Capture the cell that displays the provided text and extract its [X, Y] central coordinate. 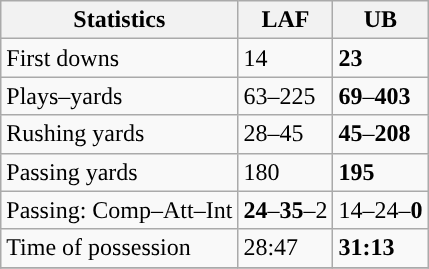
63–225 [286, 96]
Passing yards [120, 172]
45–208 [380, 134]
180 [286, 172]
14 [286, 58]
195 [380, 172]
14–24–0 [380, 210]
31:13 [380, 248]
Passing: Comp–Att–Int [120, 210]
24–35–2 [286, 210]
28–45 [286, 134]
LAF [286, 20]
UB [380, 20]
69–403 [380, 96]
23 [380, 58]
Plays–yards [120, 96]
28:47 [286, 248]
Statistics [120, 20]
Time of possession [120, 248]
First downs [120, 58]
Rushing yards [120, 134]
